Extract the (x, y) coordinate from the center of the cell holding the provided text.  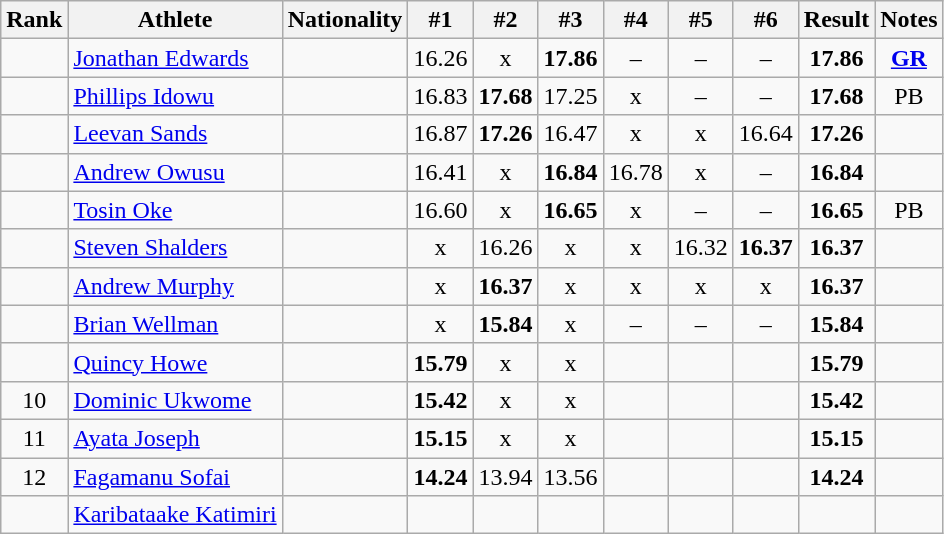
Ayata Joseph (175, 438)
Athlete (175, 20)
16.32 (700, 248)
16.60 (440, 210)
Tosin Oke (175, 210)
Jonathan Edwards (175, 58)
12 (34, 477)
16.47 (570, 134)
Brian Wellman (175, 324)
Fagamanu Sofai (175, 477)
16.64 (766, 134)
16.87 (440, 134)
GR (909, 58)
Andrew Owusu (175, 172)
Leevan Sands (175, 134)
10 (34, 400)
13.56 (570, 477)
Steven Shalders (175, 248)
#5 (700, 20)
16.41 (440, 172)
Andrew Murphy (175, 286)
#1 (440, 20)
Nationality (345, 20)
#6 (766, 20)
11 (34, 438)
Rank (34, 20)
16.78 (636, 172)
Result (836, 20)
16.83 (440, 96)
#4 (636, 20)
#2 (506, 20)
Dominic Ukwome (175, 400)
Karibataake Katimiri (175, 515)
Quincy Howe (175, 362)
Notes (909, 20)
17.25 (570, 96)
Phillips Idowu (175, 96)
13.94 (506, 477)
#3 (570, 20)
